Detect which cell encompasses the target text, then output its [X, Y] center coordinate. 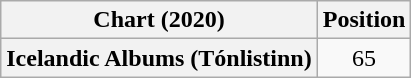
Chart (2020) [159, 20]
65 [364, 58]
Icelandic Albums (Tónlistinn) [159, 58]
Position [364, 20]
